For the text-containing cell, return its midpoint in [x, y] coordinate format. 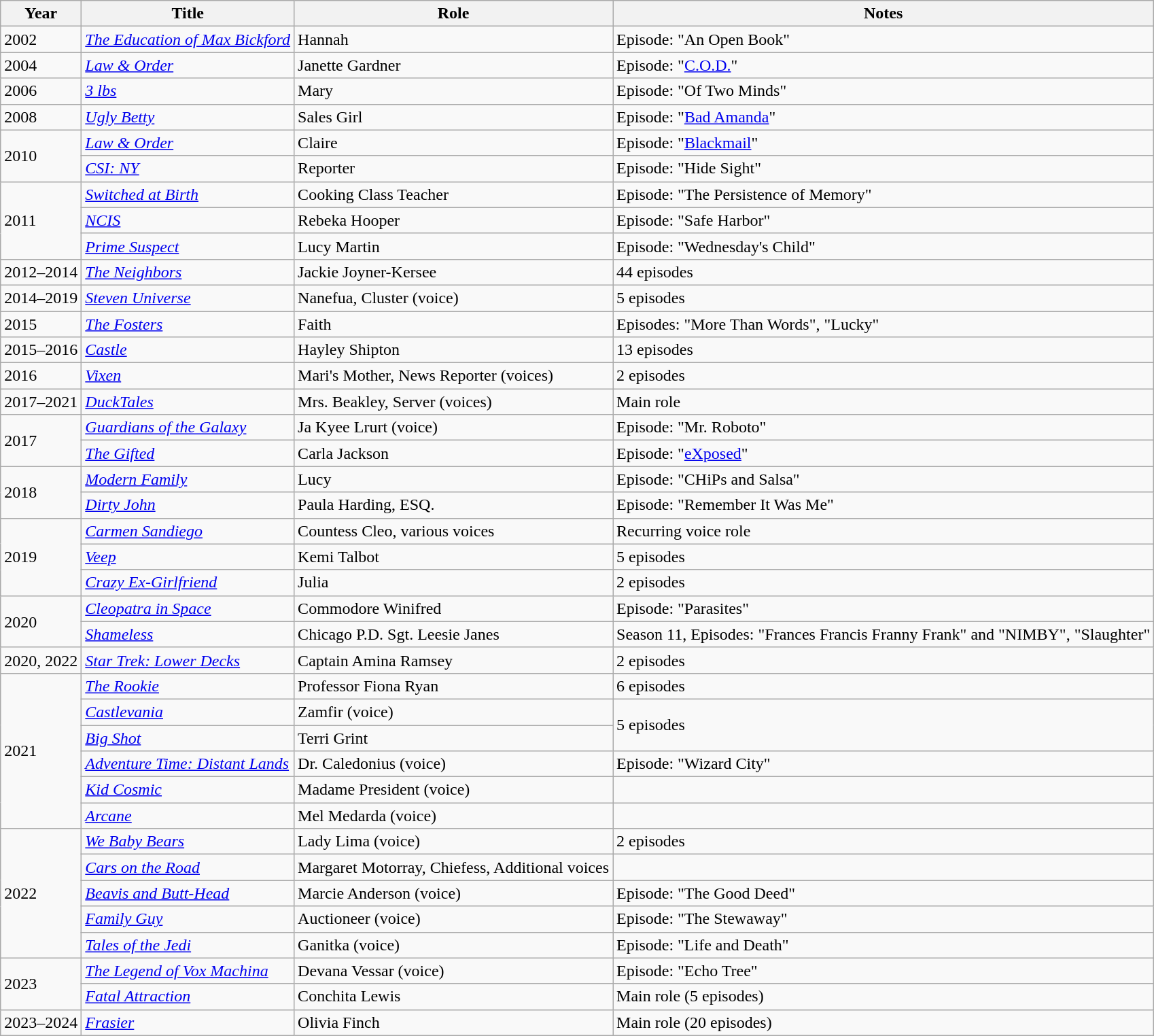
2002 [41, 39]
Family Guy [188, 919]
2015 [41, 324]
Guardians of the Galaxy [188, 428]
The Neighbors [188, 272]
Professor Fiona Ryan [454, 686]
Vixen [188, 376]
Auctioneer (voice) [454, 919]
Role [454, 14]
Carmen Sandiego [188, 531]
Episode: "Parasites" [884, 608]
2017–2021 [41, 402]
Castlevania [188, 712]
2021 [41, 750]
CSI: NY [188, 169]
Tales of the Jedi [188, 945]
2023 [41, 984]
Modern Family [188, 479]
Zamfir (voice) [454, 712]
2010 [41, 156]
Kid Cosmic [188, 790]
Rebeka Hooper [454, 220]
Episode: "The Persistence of Memory" [884, 194]
Episode: "Mr. Roboto" [884, 428]
Chicago P.D. Sgt. Leesie Janes [454, 634]
Prime Suspect [188, 246]
Nanefua, Cluster (voice) [454, 298]
2014–2019 [41, 298]
Paula Harding, ESQ. [454, 505]
Episode: "Life and Death" [884, 945]
Episode: "The Good Deed" [884, 893]
Lucy Martin [454, 246]
2011 [41, 220]
Episode: "Wednesday's Child" [884, 246]
2018 [41, 492]
Shameless [188, 634]
Main role (20 episodes) [884, 1022]
Beavis and Butt-Head [188, 893]
Title [188, 14]
Commodore Winifred [454, 608]
NCIS [188, 220]
6 episodes [884, 686]
2022 [41, 893]
Episodes: "More Than Words", "Lucky" [884, 324]
2017 [41, 441]
Madame President (voice) [454, 790]
2023–2024 [41, 1022]
Carla Jackson [454, 453]
Notes [884, 14]
44 episodes [884, 272]
Arcane [188, 816]
3 lbs [188, 91]
Switched at Birth [188, 194]
Kemi Talbot [454, 557]
Main role (5 episodes) [884, 997]
The Fosters [188, 324]
Frasier [188, 1022]
Big Shot [188, 738]
Ugly Betty [188, 117]
Steven Universe [188, 298]
Ja Kyee Lrurt (voice) [454, 428]
Episode: "Of Two Minds" [884, 91]
Dirty John [188, 505]
Episode: "The Stewaway" [884, 919]
Marcie Anderson (voice) [454, 893]
Hannah [454, 39]
2020, 2022 [41, 660]
Julia [454, 583]
2006 [41, 91]
Cars on the Road [188, 867]
Mari's Mother, News Reporter (voices) [454, 376]
Season 11, Episodes: "Frances Francis Franny Frank" and "NIMBY", "Slaughter" [884, 634]
Ganitka (voice) [454, 945]
Episode: "An Open Book" [884, 39]
Claire [454, 143]
Adventure Time: Distant Lands [188, 764]
Devana Vessar (voice) [454, 971]
The Education of Max Bickford [188, 39]
Crazy Ex-Girlfriend [188, 583]
Episode: "Remember It Was Me" [884, 505]
Episode: "Safe Harbor" [884, 220]
Main role [884, 402]
Episode: "CHiPs and Salsa" [884, 479]
Episode: "Echo Tree" [884, 971]
Reporter [454, 169]
Jackie Joyner-Kersee [454, 272]
Episode: "Bad Amanda" [884, 117]
Castle [188, 350]
Conchita Lewis [454, 997]
The Rookie [188, 686]
Episode: "Wizard City" [884, 764]
Sales Girl [454, 117]
Margaret Motorray, Chiefess, Additional voices [454, 867]
2020 [41, 621]
Countess Cleo, various voices [454, 531]
2004 [41, 65]
We Baby Bears [188, 842]
Episode: "Blackmail" [884, 143]
Fatal Attraction [188, 997]
Episode: "Hide Sight" [884, 169]
The Legend of Vox Machina [188, 971]
Year [41, 14]
Veep [188, 557]
2016 [41, 376]
Cleopatra in Space [188, 608]
Cooking Class Teacher [454, 194]
Episode: "eXposed" [884, 453]
Star Trek: Lower Decks [188, 660]
2012–2014 [41, 272]
Janette Gardner [454, 65]
DuckTales [188, 402]
Recurring voice role [884, 531]
Mel Medarda (voice) [454, 816]
Lady Lima (voice) [454, 842]
Hayley Shipton [454, 350]
Lucy [454, 479]
2015–2016 [41, 350]
Faith [454, 324]
Mrs. Beakley, Server (voices) [454, 402]
The Gifted [188, 453]
2008 [41, 117]
Episode: "C.O.D." [884, 65]
Mary [454, 91]
Terri Grint [454, 738]
2019 [41, 557]
13 episodes [884, 350]
Dr. Caledonius (voice) [454, 764]
Captain Amina Ramsey [454, 660]
Olivia Finch [454, 1022]
